Locate the cell with the specified text and output its [X, Y] center coordinate. 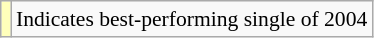
Indicates best-performing single of 2004 [192, 19]
